Find where the given text appears and provide that cell's center as [x, y] coordinate. 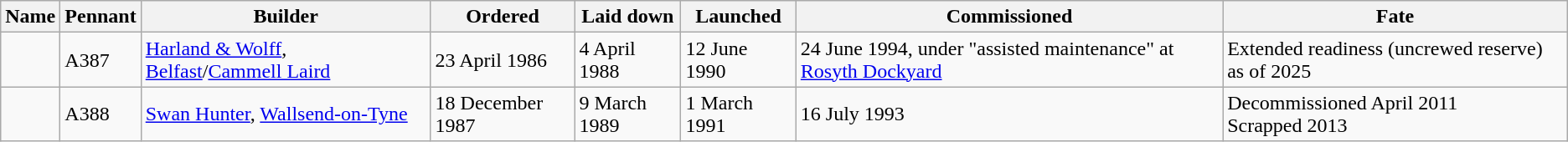
24 June 1994, under "assisted maintenance" at Rosyth Dockyard [1008, 60]
Builder [286, 17]
A387 [101, 60]
Laid down [628, 17]
A388 [101, 114]
23 April 1986 [503, 60]
9 March 1989 [628, 114]
Swan Hunter, Wallsend-on-Tyne [286, 114]
Pennant [101, 17]
Decommissioned April 2011Scrapped 2013 [1395, 114]
Name [30, 17]
1 March 1991 [739, 114]
12 June 1990 [739, 60]
16 July 1993 [1008, 114]
Harland & Wolff, Belfast/Cammell Laird [286, 60]
Fate [1395, 17]
4 April 1988 [628, 60]
18 December 1987 [503, 114]
Launched [739, 17]
Ordered [503, 17]
Extended readiness (uncrewed reserve) as of 2025 [1395, 60]
Commissioned [1008, 17]
